Detect which cell encompasses the target text, then output its [X, Y] center coordinate. 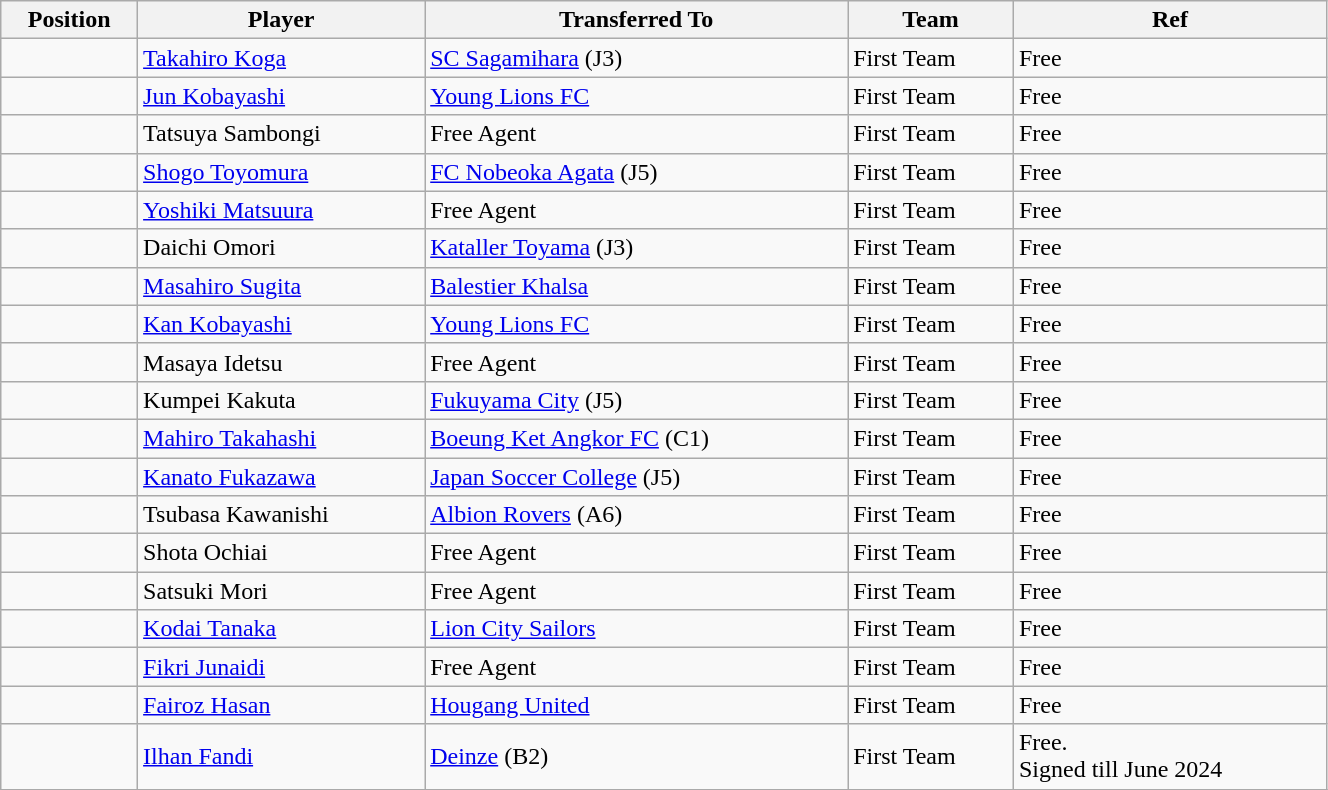
Fukuyama City (J5) [636, 400]
Shogo Toyomura [282, 172]
Deinze (B2) [636, 756]
Hougang United [636, 705]
Boeung Ket Angkor FC (C1) [636, 438]
Masaya Idetsu [282, 362]
Lion City Sailors [636, 629]
Satsuki Mori [282, 591]
Ilhan Fandi [282, 756]
Tsubasa Kawanishi [282, 515]
Mahiro Takahashi [282, 438]
FC Nobeoka Agata (J5) [636, 172]
Position [70, 20]
Free. Signed till June 2024 [1170, 756]
Yoshiki Matsuura [282, 210]
Masahiro Sugita [282, 286]
Transferred To [636, 20]
Shota Ochiai [282, 553]
Player [282, 20]
Daichi Omori [282, 248]
SC Sagamihara (J3) [636, 58]
Kataller Toyama (J3) [636, 248]
Balestier Khalsa [636, 286]
Fairoz Hasan [282, 705]
Ref [1170, 20]
Albion Rovers (A6) [636, 515]
Kanato Fukazawa [282, 477]
Takahiro Koga [282, 58]
Fikri Junaidi [282, 667]
Jun Kobayashi [282, 96]
Japan Soccer College (J5) [636, 477]
Kumpei Kakuta [282, 400]
Kan Kobayashi [282, 324]
Kodai Tanaka [282, 629]
Tatsuya Sambongi [282, 134]
Team [931, 20]
